Search for the cell housing the specified text and yield its (x, y) center coordinate. 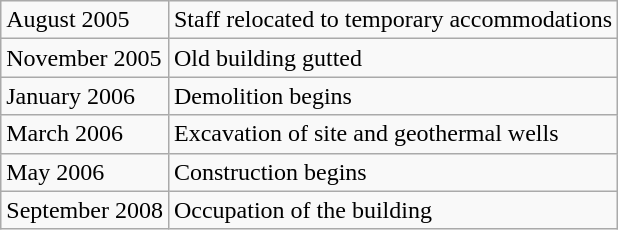
September 2008 (85, 210)
March 2006 (85, 134)
Staff relocated to temporary accommodations (392, 20)
January 2006 (85, 96)
Old building gutted (392, 58)
Excavation of site and geothermal wells (392, 134)
August 2005 (85, 20)
November 2005 (85, 58)
Demolition begins (392, 96)
Occupation of the building (392, 210)
May 2006 (85, 172)
Construction begins (392, 172)
